For the text-containing cell, return its midpoint in (x, y) coordinate format. 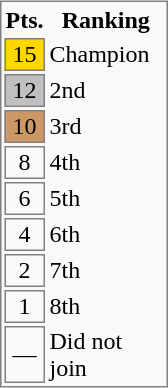
1 (24, 308)
8th (106, 308)
2nd (106, 92)
4 (24, 236)
15 (24, 56)
Did not join (106, 356)
Champion (106, 56)
2 (24, 272)
8 (24, 164)
Pts. (24, 21)
— (24, 356)
10 (24, 128)
12 (24, 92)
5th (106, 200)
3rd (106, 128)
7th (106, 272)
Ranking (106, 21)
6 (24, 200)
4th (106, 164)
6th (106, 236)
